Find where the given text appears and provide that cell's center as (X, Y) coordinate. 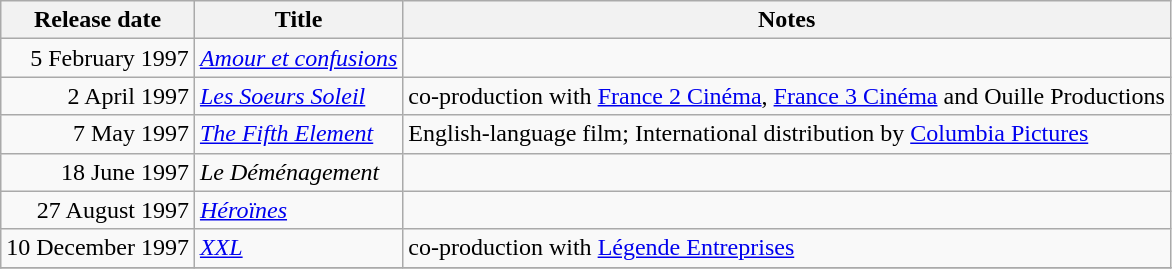
co-production with Légende Entreprises (787, 248)
18 June 1997 (98, 172)
English-language film; International distribution by Columbia Pictures (787, 134)
Héroïnes (298, 210)
10 December 1997 (98, 248)
XXL (298, 248)
Notes (787, 20)
7 May 1997 (98, 134)
Amour et confusions (298, 58)
The Fifth Element (298, 134)
Title (298, 20)
2 April 1997 (98, 96)
co-production with France 2 Cinéma, France 3 Cinéma and Ouille Productions (787, 96)
Release date (98, 20)
5 February 1997 (98, 58)
27 August 1997 (98, 210)
Le Déménagement (298, 172)
Les Soeurs Soleil (298, 96)
